Pinpoint the cell where the given text exists, returning its [x, y] midpoint coordinate. 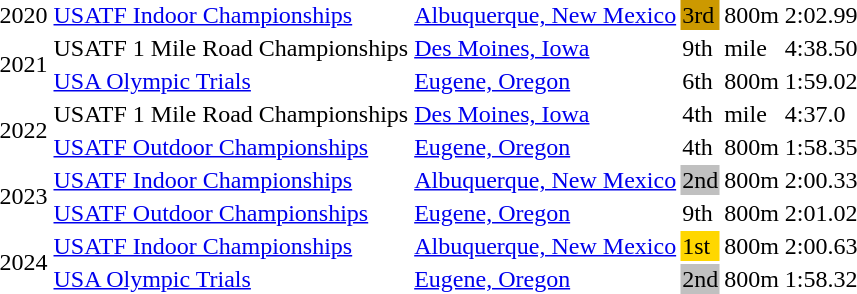
6th [700, 81]
1st [700, 246]
3rd [700, 15]
